Output the [X, Y] coordinate of the center of the cell containing the given text.  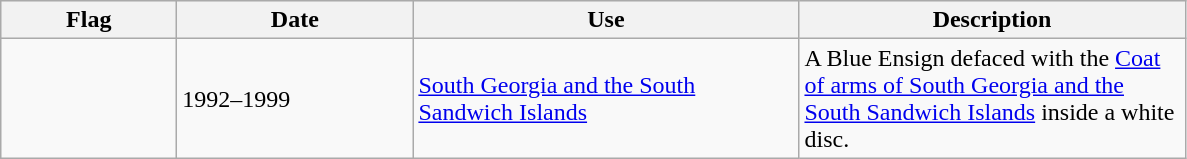
Use [606, 20]
South Georgia and the South Sandwich Islands [606, 98]
Description [992, 20]
Date [295, 20]
Flag [89, 20]
A Blue Ensign defaced with the Coat of arms of South Georgia and the South Sandwich Islands inside a white disc. [992, 98]
1992–1999 [295, 98]
